For the text-containing cell, return its midpoint in (X, Y) coordinate format. 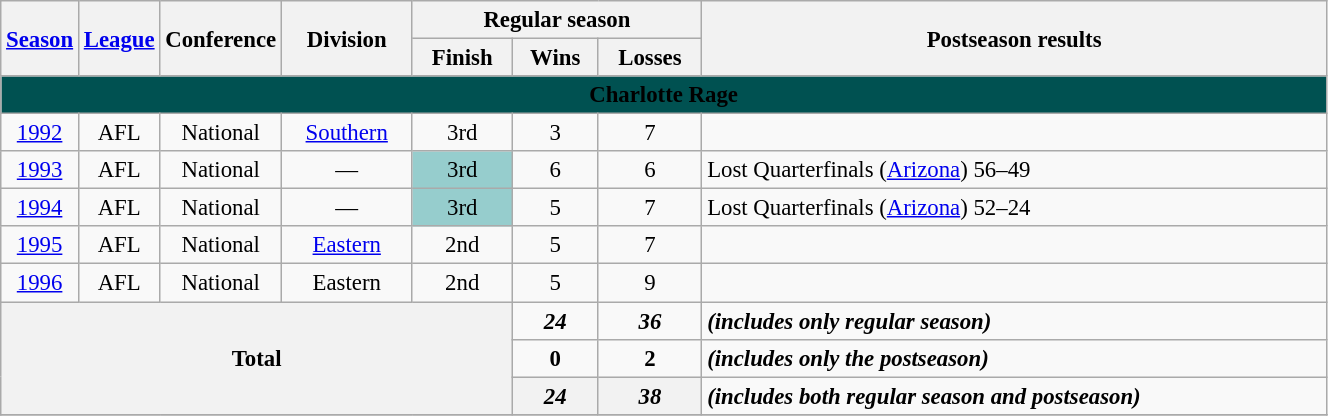
38 (650, 396)
0 (555, 358)
1992 (40, 133)
36 (650, 321)
1993 (40, 170)
Wins (555, 58)
Season (40, 38)
Losses (650, 58)
3 (555, 133)
(includes both regular season and postseason) (1014, 396)
9 (650, 283)
Total (257, 358)
Postseason results (1014, 38)
Southern (346, 133)
Division (346, 38)
Lost Quarterfinals (Arizona) 52–24 (1014, 208)
2 (650, 358)
Finish (462, 58)
(includes only regular season) (1014, 321)
1994 (40, 208)
League (118, 38)
1996 (40, 283)
Charlotte Rage (664, 95)
Lost Quarterfinals (Arizona) 56–49 (1014, 170)
(includes only the postseason) (1014, 358)
Regular season (557, 20)
Conference (221, 38)
1995 (40, 245)
